Scan for the cell matching the given text and deliver its (x, y) coordinate at center. 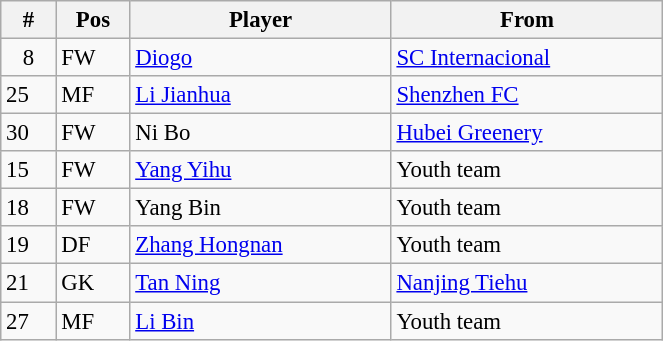
Hubei Greenery (527, 133)
15 (28, 170)
From (527, 20)
8 (28, 58)
# (28, 20)
Ni Bo (260, 133)
19 (28, 245)
Zhang Hongnan (260, 245)
Li Bin (260, 321)
Nanjing Tiehu (527, 283)
25 (28, 95)
27 (28, 321)
Yang Bin (260, 208)
Li Jianhua (260, 95)
Pos (93, 20)
Player (260, 20)
Diogo (260, 58)
Yang Yihu (260, 170)
DF (93, 245)
21 (28, 283)
Shenzhen FC (527, 95)
SC Internacional (527, 58)
GK (93, 283)
Tan Ning (260, 283)
18 (28, 208)
30 (28, 133)
